Capture the cell that displays the provided text and extract its [x, y] central coordinate. 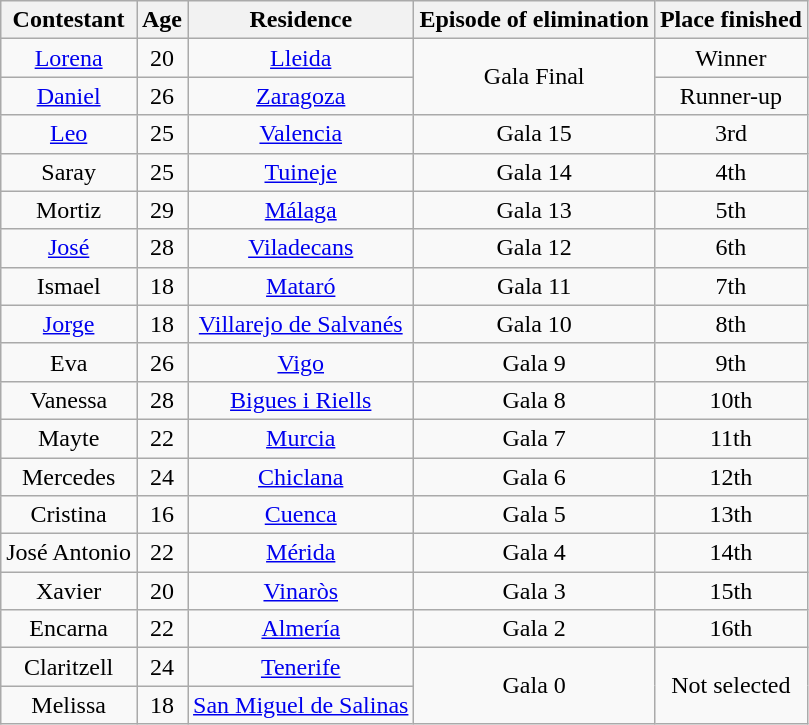
4th [730, 172]
San Miguel de Salinas [301, 705]
Cristina [69, 515]
6th [730, 248]
Viladecans [301, 248]
Gala 9 [534, 362]
Gala Final [534, 77]
Gala 0 [534, 686]
Not selected [730, 686]
Gala 14 [534, 172]
Eva [69, 362]
Age [162, 20]
Zaragoza [301, 96]
29 [162, 210]
Residence [301, 20]
José [69, 248]
Valencia [301, 134]
Mayte [69, 438]
Gala 10 [534, 324]
Gala 12 [534, 248]
14th [730, 553]
Almería [301, 629]
Mortiz [69, 210]
Gala 6 [534, 477]
7th [730, 286]
José Antonio [69, 553]
Gala 11 [534, 286]
Leo [69, 134]
Place finished [730, 20]
Vanessa [69, 400]
Ismael [69, 286]
11th [730, 438]
Saray [69, 172]
Encarna [69, 629]
Vinaròs [301, 591]
Mercedes [69, 477]
Villarejo de Salvanés [301, 324]
Daniel [69, 96]
15th [730, 591]
Lleida [301, 58]
Vigo [301, 362]
Gala 4 [534, 553]
16 [162, 515]
Chiclana [301, 477]
Bigues i Riells [301, 400]
Tenerife [301, 667]
12th [730, 477]
Gala 15 [534, 134]
Málaga [301, 210]
Lorena [69, 58]
10th [730, 400]
Contestant [69, 20]
Winner [730, 58]
8th [730, 324]
9th [730, 362]
Jorge [69, 324]
Claritzell [69, 667]
Mataró [301, 286]
Gala 8 [534, 400]
16th [730, 629]
Gala 5 [534, 515]
Murcia [301, 438]
Gala 7 [534, 438]
3rd [730, 134]
Mérida [301, 553]
Melissa [69, 705]
Xavier [69, 591]
Gala 2 [534, 629]
5th [730, 210]
Gala 3 [534, 591]
Cuenca [301, 515]
Runner-up [730, 96]
Gala 13 [534, 210]
Tuineje [301, 172]
13th [730, 515]
Episode of elimination [534, 20]
